Find where the given text appears and provide that cell's center as (X, Y) coordinate. 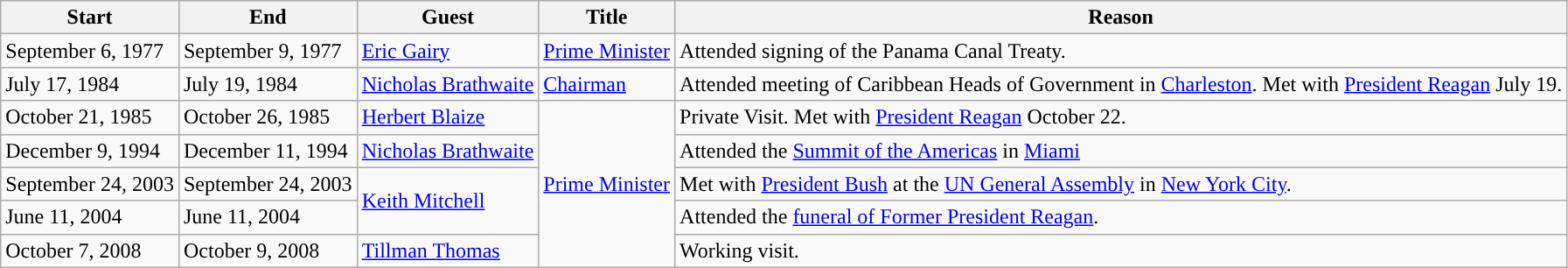
Herbert Blaize (448, 117)
Met with President Bush at the UN General Assembly in New York City. (1121, 184)
Eric Gairy (448, 51)
July 19, 1984 (268, 84)
October 26, 1985 (268, 117)
Attended the funeral of Former President Reagan. (1121, 217)
Attended meeting of Caribbean Heads of Government in Charleston. Met with President Reagan July 19. (1121, 84)
Attended signing of the Panama Canal Treaty. (1121, 51)
Tillman Thomas (448, 250)
September 9, 1977 (268, 51)
Reason (1121, 18)
September 6, 1977 (90, 51)
Title (607, 18)
Keith Mitchell (448, 201)
Start (90, 18)
December 11, 1994 (268, 151)
Working visit. (1121, 250)
October 7, 2008 (90, 250)
Private Visit. Met with President Reagan October 22. (1121, 117)
October 9, 2008 (268, 250)
End (268, 18)
Guest (448, 18)
Attended the Summit of the Americas in Miami (1121, 151)
October 21, 1985 (90, 117)
Chairman (607, 84)
July 17, 1984 (90, 84)
December 9, 1994 (90, 151)
